Determine the [X, Y] coordinate at the center of the cell enclosing the given text.  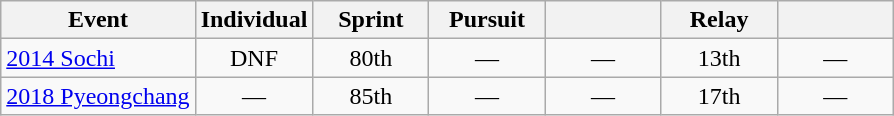
2014 Sochi [98, 58]
85th [371, 96]
17th [719, 96]
Sprint [371, 20]
2018 Pyeongchang [98, 96]
Relay [719, 20]
DNF [254, 58]
Pursuit [487, 20]
Event [98, 20]
13th [719, 58]
Individual [254, 20]
80th [371, 58]
